Detect which cell encompasses the target text, then output its (x, y) center coordinate. 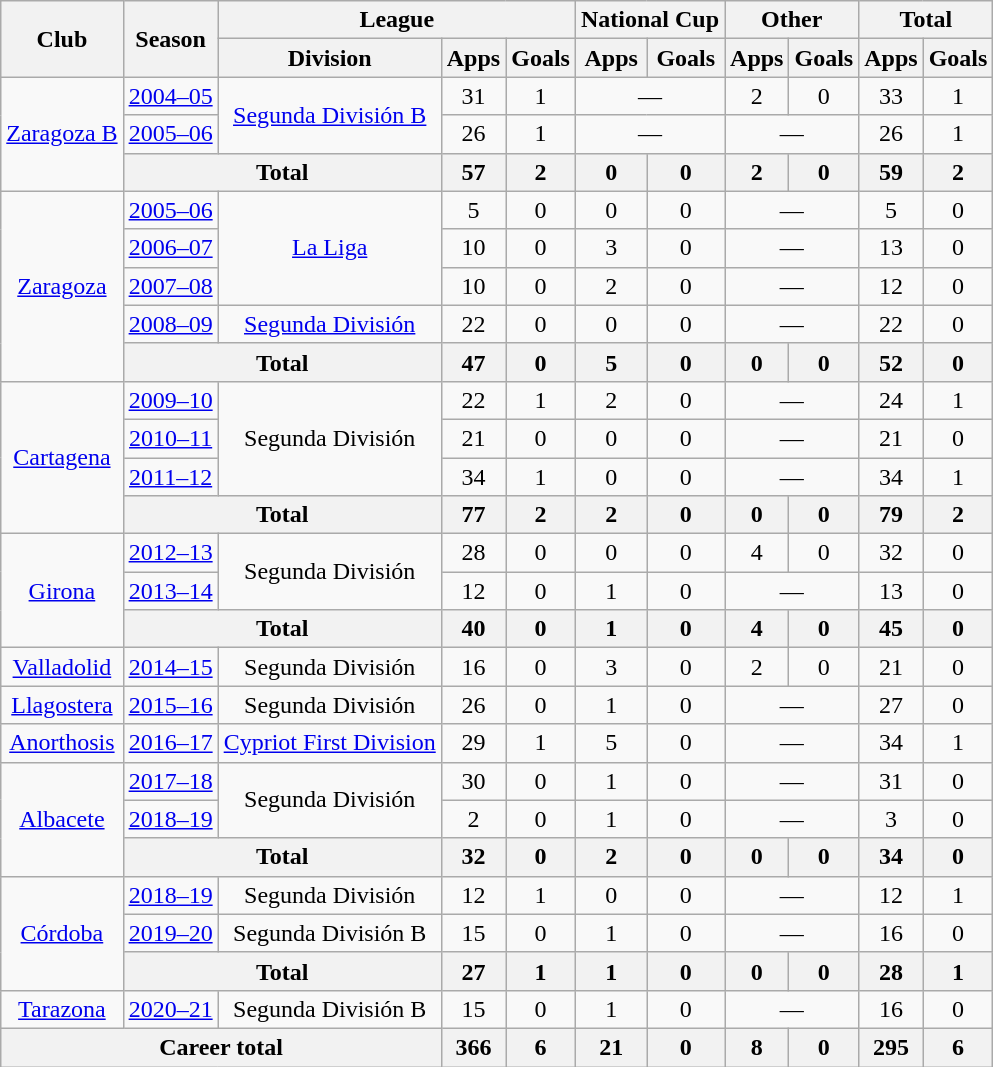
2010–11 (170, 438)
2008–09 (170, 324)
57 (473, 172)
Córdoba (62, 933)
2017–18 (170, 781)
52 (891, 362)
Valladolid (62, 667)
40 (473, 629)
59 (891, 172)
Season (170, 39)
33 (891, 96)
Zaragoza B (62, 134)
2012–13 (170, 553)
2007–08 (170, 286)
Girona (62, 591)
77 (473, 515)
2006–07 (170, 248)
24 (891, 400)
295 (891, 1047)
2019–20 (170, 933)
2009–10 (170, 400)
2011–12 (170, 477)
Other (792, 20)
2014–15 (170, 667)
La Liga (330, 248)
Tarazona (62, 1009)
45 (891, 629)
8 (757, 1047)
2016–17 (170, 743)
30 (473, 781)
366 (473, 1047)
2004–05 (170, 96)
Career total (222, 1047)
Club (62, 39)
2020–21 (170, 1009)
2015–16 (170, 705)
Cartagena (62, 457)
79 (891, 515)
Llagostera (62, 705)
29 (473, 743)
Albacete (62, 819)
47 (473, 362)
Division (330, 58)
National Cup (650, 20)
Anorthosis (62, 743)
Zaragoza (62, 286)
League (396, 20)
Cypriot First Division (330, 743)
2013–14 (170, 591)
